Return the [x, y] coordinate for the center point of the cell that contains the specified text.  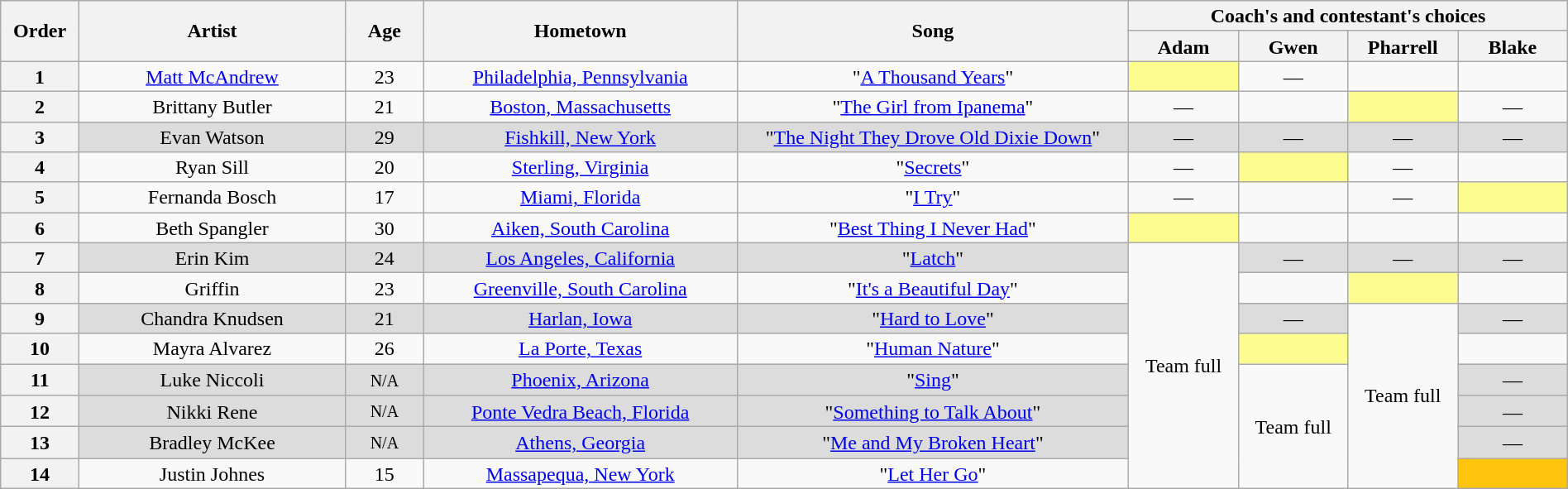
Fernanda Bosch [212, 197]
2 [40, 106]
4 [40, 167]
"I Try" [933, 197]
Chandra Knudsen [212, 318]
Order [40, 31]
Erin Kim [212, 258]
"It's a Beautiful Day" [933, 288]
17 [385, 197]
12 [40, 411]
Artist [212, 31]
24 [385, 258]
6 [40, 228]
Los Angeles, California [581, 258]
Harlan, Iowa [581, 318]
Sterling, Virginia [581, 167]
"Sing" [933, 380]
"Latch" [933, 258]
Evan Watson [212, 137]
26 [385, 349]
Philadelphia, Pennsylvania [581, 76]
30 [385, 228]
5 [40, 197]
Luke Niccoli [212, 380]
Gwen [1293, 46]
15 [385, 473]
8 [40, 288]
Fishkill, New York [581, 137]
Bradley McKee [212, 443]
"Hard to Love" [933, 318]
Nikki Rene [212, 411]
Beth Spangler [212, 228]
9 [40, 318]
10 [40, 349]
Pharrell [1403, 46]
Greenville, South Carolina [581, 288]
"Something to Talk About" [933, 411]
Justin Johnes [212, 473]
"Let Her Go" [933, 473]
"Human Nature" [933, 349]
13 [40, 443]
"Secrets" [933, 167]
"Best Thing I Never Had" [933, 228]
"Me and My Broken Heart" [933, 443]
Massapequa, New York [581, 473]
"The Girl from Ipanema" [933, 106]
Aiken, South Carolina [581, 228]
Ryan Sill [212, 167]
Hometown [581, 31]
11 [40, 380]
Mayra Alvarez [212, 349]
"A Thousand Years" [933, 76]
Boston, Massachusetts [581, 106]
Griffin [212, 288]
20 [385, 167]
Adam [1184, 46]
Miami, Florida [581, 197]
1 [40, 76]
3 [40, 137]
Blake [1513, 46]
14 [40, 473]
Ponte Vedra Beach, Florida [581, 411]
29 [385, 137]
Coach's and contestant's choices [1348, 17]
Age [385, 31]
La Porte, Texas [581, 349]
7 [40, 258]
"The Night They Drove Old Dixie Down" [933, 137]
Brittany Butler [212, 106]
Phoenix, Arizona [581, 380]
Athens, Georgia [581, 443]
Matt McAndrew [212, 76]
Song [933, 31]
